Detect which cell encompasses the target text, then output its [x, y] center coordinate. 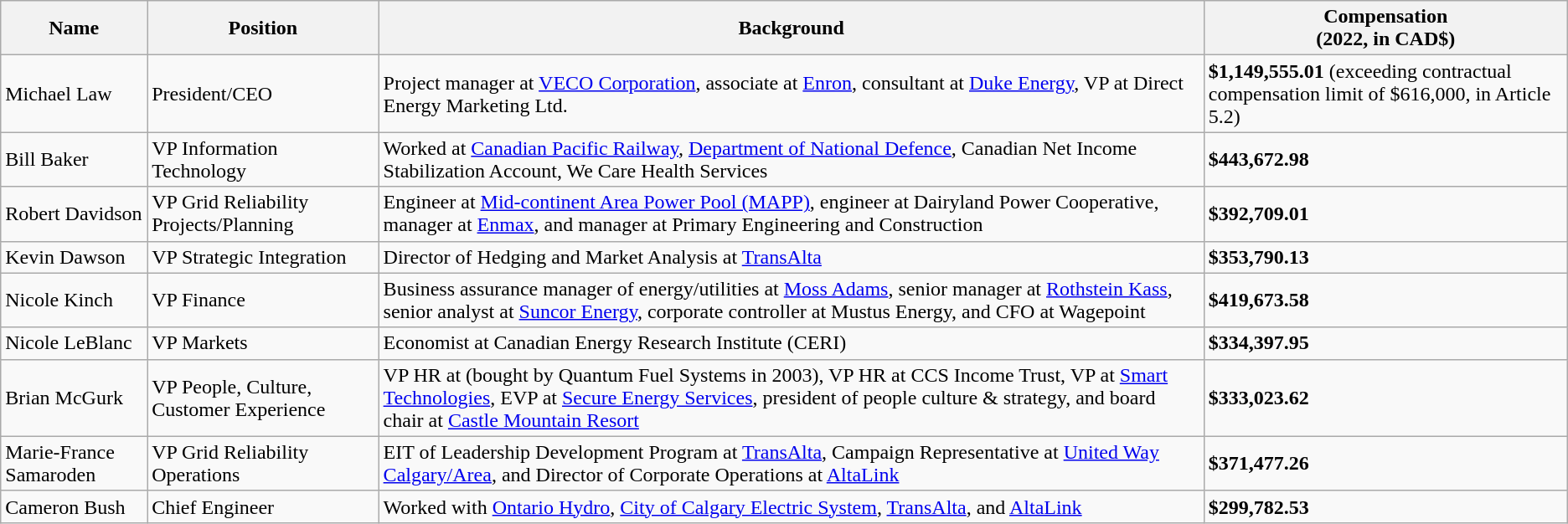
Cameron Bush [74, 506]
Worked with Ontario Hydro, City of Calgary Electric System, TransAlta, and AltaLink [791, 506]
$333,023.62 [1385, 398]
$419,673.58 [1385, 300]
Nicole LeBlanc [74, 343]
Marie-France Samaroden [74, 464]
$334,397.95 [1385, 343]
VP Markets [263, 343]
Chief Engineer [263, 506]
Background [791, 28]
VP Strategic Integration [263, 257]
Worked at Canadian Pacific Railway, Department of National Defence, Canadian Net Income Stabilization Account, We Care Health Services [791, 159]
VP Finance [263, 300]
Name [74, 28]
President/CEO [263, 94]
Economist at Canadian Energy Research Institute (CERI) [791, 343]
Bill Baker [74, 159]
Michael Law [74, 94]
Robert Davidson [74, 214]
$353,790.13 [1385, 257]
$443,672.98 [1385, 159]
Director of Hedging and Market Analysis at TransAlta [791, 257]
$392,709.01 [1385, 214]
Position [263, 28]
Project manager at VECO Corporation, associate at Enron, consultant at Duke Energy, VP at Direct Energy Marketing Ltd. [791, 94]
VP Grid Reliability Projects/Planning [263, 214]
Nicole Kinch [74, 300]
Brian McGurk [74, 398]
$371,477.26 [1385, 464]
VP People, Culture, Customer Experience [263, 398]
$1,149,555.01 (exceeding contractual compensation limit of $616,000, in Article 5.2) [1385, 94]
VP Grid Reliability Operations [263, 464]
Kevin Dawson [74, 257]
Compensation(2022, in CAD$) [1385, 28]
$299,782.53 [1385, 506]
VP Information Technology [263, 159]
